Determine the [X, Y] coordinate at the center of the cell enclosing the given text.  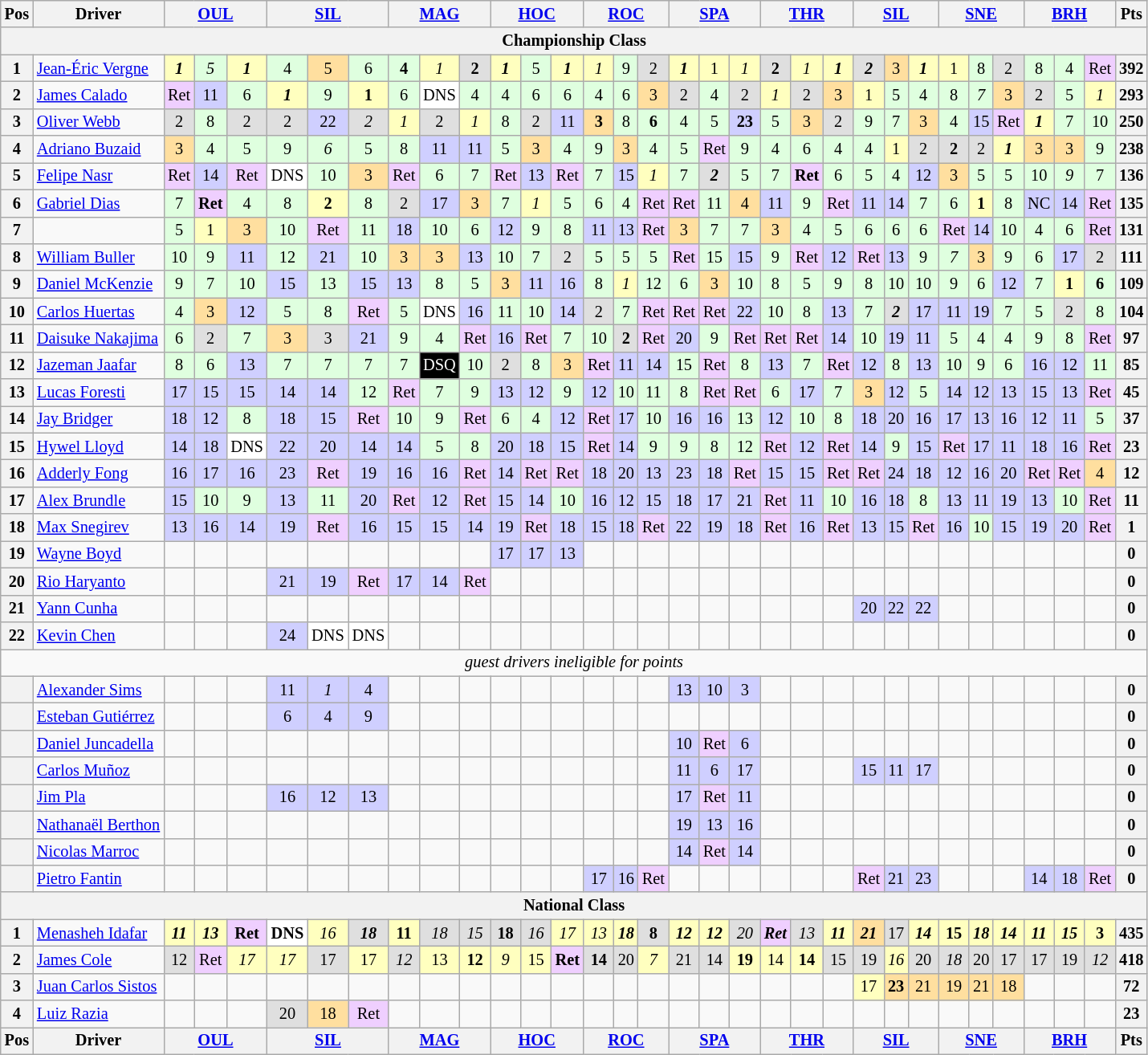
109 [1131, 284]
Alex Brundle [98, 500]
Championship Class [575, 41]
136 [1131, 176]
James Cole [98, 959]
Max Snegirev [98, 527]
392 [1131, 68]
Carlos Muñoz [98, 771]
Menasheh Idafar [98, 933]
James Calado [98, 95]
97 [1131, 338]
Luiz Razia [98, 1014]
Kevin Chen [98, 635]
131 [1131, 230]
Esteban Gutiérrez [98, 716]
Felipe Nasr [98, 176]
Jazeman Jaafar [98, 365]
Pietro Fantin [98, 878]
Alexander Sims [98, 690]
72 [1131, 987]
Yann Cunha [98, 609]
250 [1131, 122]
104 [1131, 312]
45 [1131, 393]
Nathanaël Berthon [98, 825]
William Buller [98, 257]
DSQ [439, 365]
Jim Pla [98, 797]
238 [1131, 149]
Juan Carlos Sistos [98, 987]
85 [1131, 365]
Hywel Lloyd [98, 446]
Adderly Fong [98, 473]
435 [1131, 933]
Lucas Foresti [98, 393]
Carlos Huertas [98, 312]
111 [1131, 257]
Nicolas Marroc [98, 852]
418 [1131, 959]
135 [1131, 203]
Wayne Boyd [98, 554]
Gabriel Dias [98, 203]
Oliver Webb [98, 122]
Adriano Buzaid [98, 149]
Jay Bridger [98, 419]
Daniel McKenzie [98, 284]
National Class [575, 906]
Daisuke Nakajima [98, 338]
guest drivers ineligible for points [575, 662]
Jean-Éric Vergne [98, 68]
Rio Haryanto [98, 581]
37 [1131, 419]
293 [1131, 95]
NC [1039, 203]
Daniel Juncadella [98, 743]
